Detect which cell encompasses the target text, then output its [x, y] center coordinate. 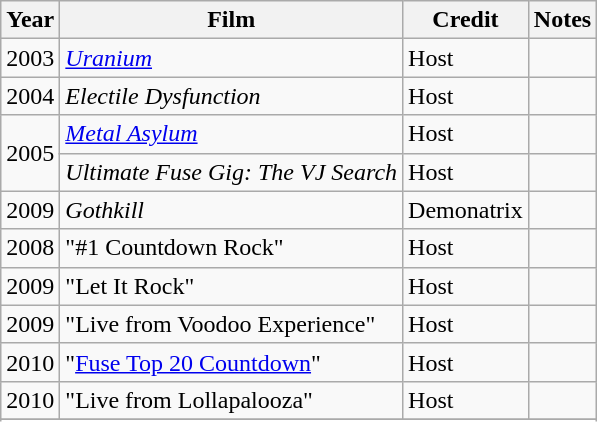
2005 [30, 153]
Film [232, 20]
Uranium [232, 58]
"Let It Rock" [232, 286]
2003 [30, 58]
"#1 Countdown Rock" [232, 248]
Metal Asylum [232, 134]
Demonatrix [466, 210]
Gothkill [232, 210]
"Fuse Top 20 Countdown" [232, 362]
Electile Dysfunction [232, 96]
Credit [466, 20]
2008 [30, 248]
2004 [30, 96]
Ultimate Fuse Gig: The VJ Search [232, 172]
Notes [562, 20]
"Live from Lollapalooza" [232, 400]
Year [30, 20]
"Live from Voodoo Experience" [232, 324]
